Return the [x, y] coordinate for the center point of the cell that contains the specified text.  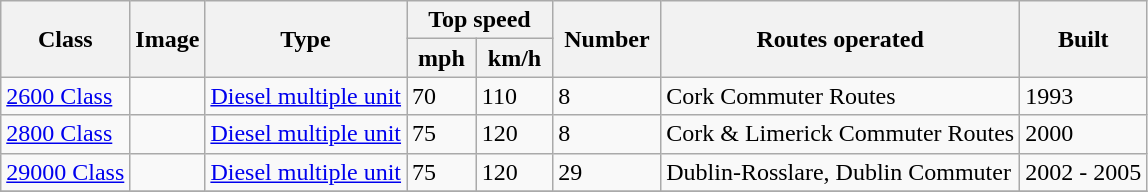
2800 Class [66, 134]
Class [66, 39]
Cork & Limerick Commuter Routes [840, 134]
Type [306, 39]
2000 [1084, 134]
mph [442, 58]
29000 Class [66, 172]
Dublin-Rosslare, Dublin Commuter [840, 172]
110 [514, 96]
Top speed [480, 20]
Image [168, 39]
1993 [1084, 96]
Routes operated [840, 39]
2002 - 2005 [1084, 172]
70 [442, 96]
Built [1084, 39]
Cork Commuter Routes [840, 96]
km/h [514, 58]
29 [607, 172]
Number [607, 39]
2600 Class [66, 96]
